Output the (x, y) coordinate of the center of the cell containing the given text.  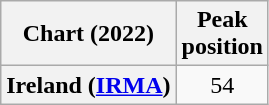
Peakposition (222, 34)
Chart (2022) (88, 34)
54 (222, 85)
Ireland (IRMA) (88, 85)
